Scan for the cell matching the given text and deliver its [x, y] coordinate at center. 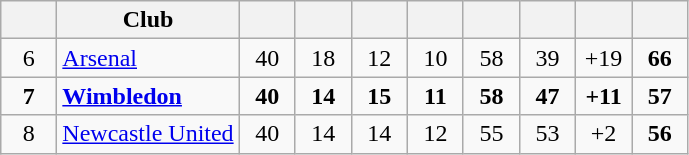
+19 [604, 58]
56 [660, 134]
47 [547, 96]
Club [148, 20]
18 [323, 58]
39 [547, 58]
Newcastle United [148, 134]
8 [29, 134]
15 [379, 96]
53 [547, 134]
55 [491, 134]
6 [29, 58]
57 [660, 96]
66 [660, 58]
7 [29, 96]
+11 [604, 96]
11 [435, 96]
+2 [604, 134]
10 [435, 58]
Wimbledon [148, 96]
Arsenal [148, 58]
